Identify which cell holds the provided text, then report its (x, y) central coordinate. 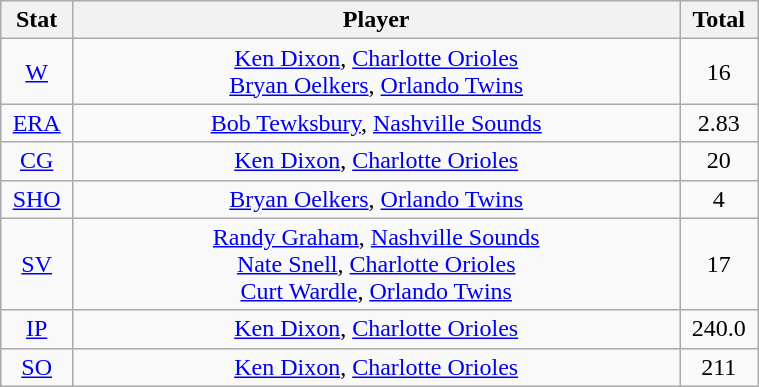
Bryan Oelkers, Orlando Twins (376, 199)
SHO (37, 199)
211 (719, 367)
Bob Tewksbury, Nashville Sounds (376, 123)
CG (37, 161)
2.83 (719, 123)
Total (719, 20)
17 (719, 264)
16 (719, 72)
4 (719, 199)
Randy Graham, Nashville Sounds Nate Snell, Charlotte Orioles Curt Wardle, Orlando Twins (376, 264)
ERA (37, 123)
SO (37, 367)
Stat (37, 20)
IP (37, 329)
Player (376, 20)
20 (719, 161)
W (37, 72)
240.0 (719, 329)
SV (37, 264)
Ken Dixon, Charlotte Orioles Bryan Oelkers, Orlando Twins (376, 72)
